Determine the [x, y] coordinate at the center of the cell enclosing the given text.  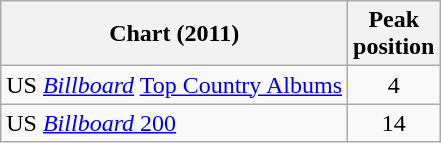
Chart (2011) [174, 34]
US Billboard Top Country Albums [174, 85]
US Billboard 200 [174, 123]
4 [394, 85]
Peakposition [394, 34]
14 [394, 123]
